Scan for the cell matching the given text and deliver its (X, Y) coordinate at center. 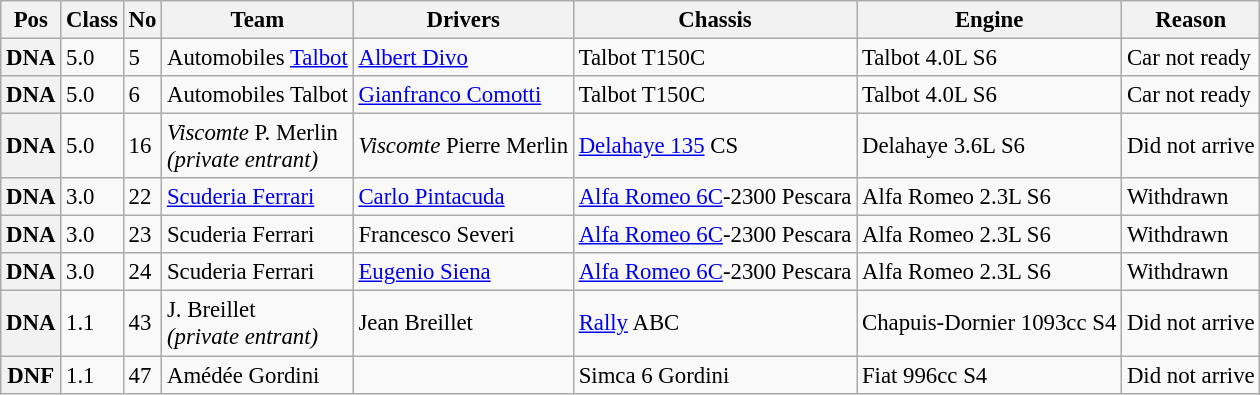
23 (142, 235)
Team (258, 20)
Reason (1191, 20)
Albert Divo (463, 58)
Rally ABC (714, 324)
Engine (990, 20)
43 (142, 324)
Drivers (463, 20)
Gianfranco Comotti (463, 95)
Eugenio Siena (463, 273)
16 (142, 146)
Carlo Pintacuda (463, 197)
Francesco Severi (463, 235)
Viscomte P. Merlin(private entrant) (258, 146)
22 (142, 197)
Delahaye 135 CS (714, 146)
No (142, 20)
Jean Breillet (463, 324)
Class (92, 20)
Chassis (714, 20)
Delahaye 3.6L S6 (990, 146)
5 (142, 58)
24 (142, 273)
Pos (31, 20)
47 (142, 375)
DNF (31, 375)
Simca 6 Gordini (714, 375)
Fiat 996cc S4 (990, 375)
Amédée Gordini (258, 375)
J. Breillet(private entrant) (258, 324)
Chapuis-Dornier 1093cc S4 (990, 324)
6 (142, 95)
Viscomte Pierre Merlin (463, 146)
